Detect which cell encompasses the target text, then output its (X, Y) center coordinate. 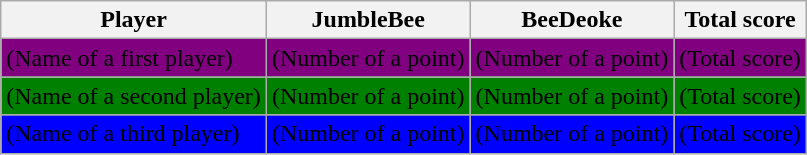
Total score (740, 20)
(Name of a third player) (134, 134)
JumbleBee (368, 20)
(Name of a first player) (134, 58)
(Name of a second player) (134, 96)
Player (134, 20)
BeeDeoke (572, 20)
